From the cell containing the given text, extract its center point as (x, y) coordinate. 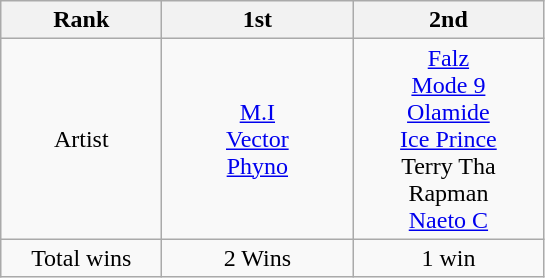
2nd (448, 20)
Rank (82, 20)
1st (258, 20)
2 Wins (258, 258)
Artist (82, 139)
M.IVectorPhyno (258, 139)
FalzMode 9OlamideIce PrinceTerry Tha RapmanNaeto C (448, 139)
Total wins (82, 258)
1 win (448, 258)
